Determine the (x, y) coordinate at the center of the cell enclosing the given text.  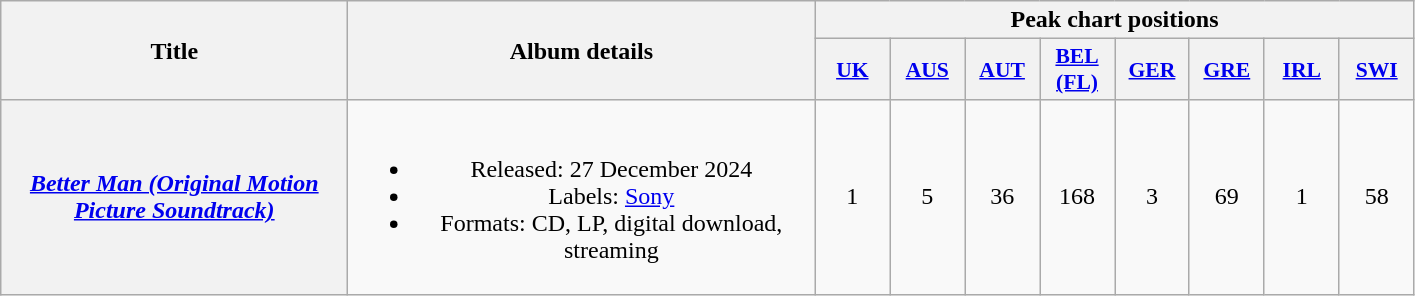
BEL(FL) (1078, 70)
Released: 27 December 2024Labels: SonyFormats: CD, LP, digital download, streaming (582, 197)
AUS (928, 70)
36 (1002, 197)
Peak chart positions (1114, 20)
UK (852, 70)
SWI (1376, 70)
AUT (1002, 70)
GER (1152, 70)
GRE (1226, 70)
IRL (1302, 70)
Better Man (Original Motion Picture Soundtrack) (174, 197)
Album details (582, 50)
58 (1376, 197)
3 (1152, 197)
Title (174, 50)
5 (928, 197)
168 (1078, 197)
69 (1226, 197)
